Pinpoint the cell where the given text exists, returning its (X, Y) midpoint coordinate. 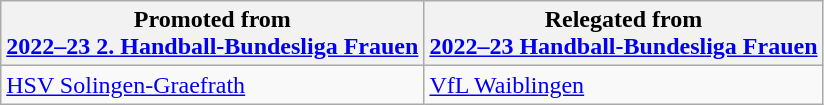
HSV Solingen-Graefrath (212, 85)
Promoted from2022–23 2. Handball-Bundesliga Frauen (212, 34)
Relegated from2022–23 Handball-Bundesliga Frauen (624, 34)
VfL Waiblingen (624, 85)
